Find where the given text appears and provide that cell's center as (X, Y) coordinate. 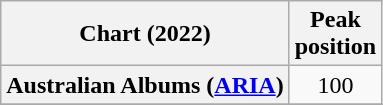
Australian Albums (ARIA) (145, 85)
Peakposition (335, 34)
100 (335, 85)
Chart (2022) (145, 34)
